Find where the given text appears and provide that cell's center as (x, y) coordinate. 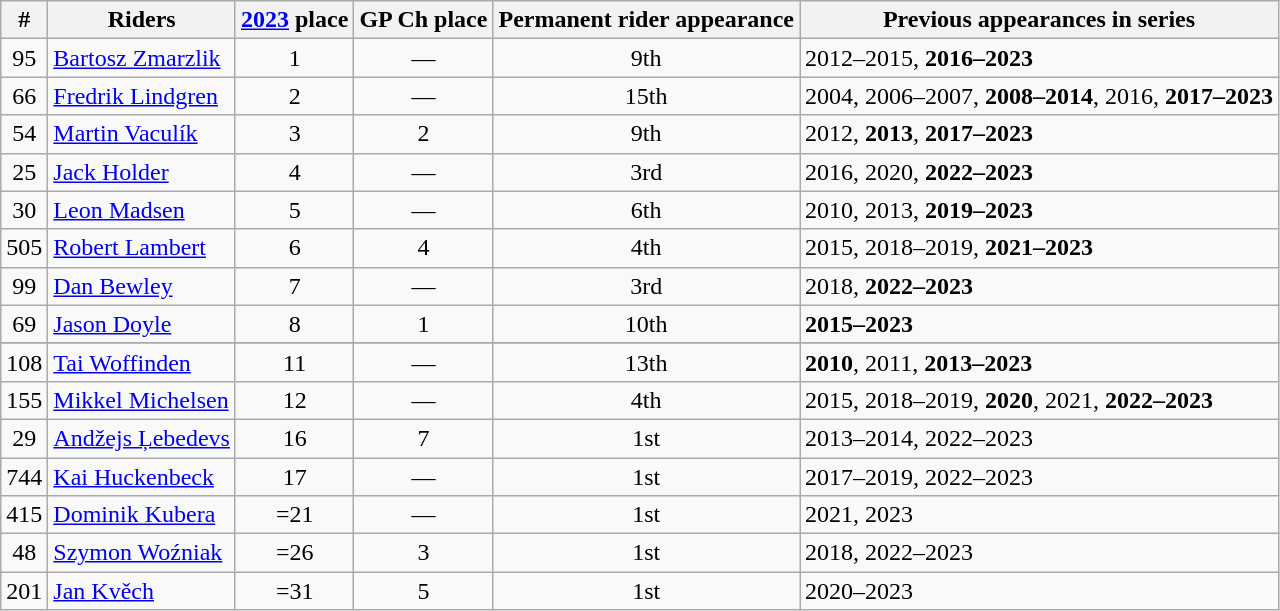
2010, 2011, 2013–2023 (1040, 362)
17 (294, 477)
2012, 2013, 2017–2023 (1040, 134)
Robert Lambert (142, 248)
415 (24, 515)
Bartosz Zmarzlik (142, 58)
Previous appearances in series (1040, 20)
99 (24, 286)
16 (294, 438)
29 (24, 438)
2012–2015, 2016–2023 (1040, 58)
2021, 2023 (1040, 515)
Mikkel Michelsen (142, 400)
15th (646, 96)
Fredrik Lindgren (142, 96)
2004, 2006–2007, 2008–2014, 2016, 2017–2023 (1040, 96)
=31 (294, 591)
66 (24, 96)
8 (294, 324)
69 (24, 324)
13th (646, 362)
Riders (142, 20)
30 (24, 210)
6th (646, 210)
Tai Woffinden (142, 362)
744 (24, 477)
=26 (294, 553)
Kai Huckenbeck (142, 477)
505 (24, 248)
25 (24, 172)
11 (294, 362)
2015–2023 (1040, 324)
Leon Madsen (142, 210)
201 (24, 591)
95 (24, 58)
Jack Holder (142, 172)
2015, 2018–2019, 2021–2023 (1040, 248)
2016, 2020, 2022–2023 (1040, 172)
2017–2019, 2022–2023 (1040, 477)
=21 (294, 515)
Jason Doyle (142, 324)
# (24, 20)
Permanent rider appearance (646, 20)
Jan Kvěch (142, 591)
155 (24, 400)
Dominik Kubera (142, 515)
Dan Bewley (142, 286)
GP Ch place (424, 20)
12 (294, 400)
54 (24, 134)
2010, 2013, 2019–2023 (1040, 210)
2023 place (294, 20)
6 (294, 248)
108 (24, 362)
2015, 2018–2019, 2020, 2021, 2022–2023 (1040, 400)
Szymon Woźniak (142, 553)
Martin Vaculík (142, 134)
2013–2014, 2022–2023 (1040, 438)
10th (646, 324)
2020–2023 (1040, 591)
Andžejs Ļebedevs (142, 438)
48 (24, 553)
